Determine the [x, y] coordinate at the center of the cell enclosing the given text.  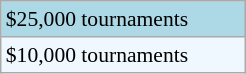
$25,000 tournaments [124, 19]
$10,000 tournaments [124, 55]
